Identify which cell holds the provided text, then report its (x, y) central coordinate. 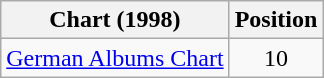
German Albums Chart (115, 58)
Chart (1998) (115, 20)
10 (276, 58)
Position (276, 20)
